Output the (x, y) coordinate of the center of the cell containing the given text.  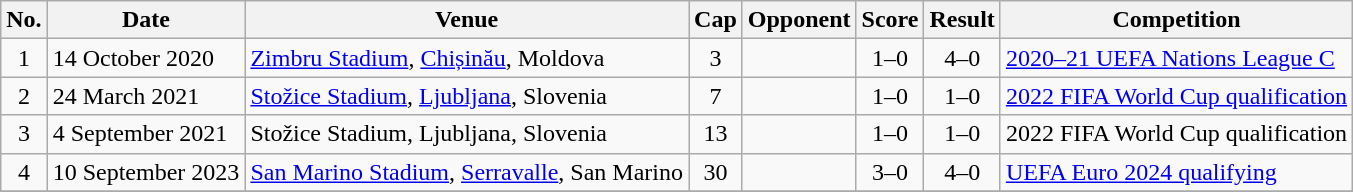
Cap (716, 20)
24 March 2021 (146, 96)
No. (24, 20)
Zimbru Stadium, Chișinău, Moldova (467, 58)
2020–21 UEFA Nations League C (1176, 58)
13 (716, 134)
UEFA Euro 2024 qualifying (1176, 172)
Score (890, 20)
4 September 2021 (146, 134)
4 (24, 172)
14 October 2020 (146, 58)
2 (24, 96)
Opponent (799, 20)
30 (716, 172)
3–0 (890, 172)
Competition (1176, 20)
Date (146, 20)
Venue (467, 20)
10 September 2023 (146, 172)
7 (716, 96)
1 (24, 58)
San Marino Stadium, Serravalle, San Marino (467, 172)
Result (962, 20)
